For the text-containing cell, return its midpoint in (X, Y) coordinate format. 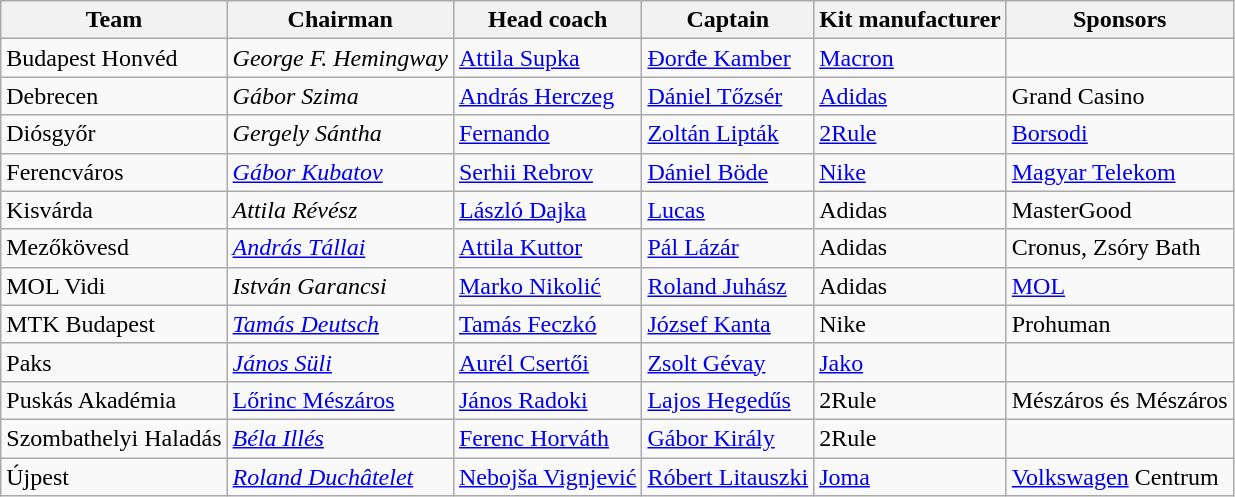
Újpest (114, 477)
Lucas (728, 210)
Szombathelyi Haladás (114, 438)
Pál Lázár (728, 248)
János Radoki (547, 400)
Béla Illés (340, 438)
Mezőkövesd (114, 248)
Serhii Rebrov (547, 172)
Gergely Sántha (340, 134)
Tamás Deutsch (340, 324)
Aurél Csertői (547, 362)
Kisvárda (114, 210)
András Tállai (340, 248)
Magyar Telekom (1120, 172)
Jako (910, 362)
Róbert Litauszki (728, 477)
Volkswagen Centrum (1120, 477)
Paks (114, 362)
Đorđe Kamber (728, 58)
Fernando (547, 134)
Dániel Tőzsér (728, 96)
Gábor Kubatov (340, 172)
Roland Duchâtelet (340, 477)
Budapest Honvéd (114, 58)
Zoltán Lipták (728, 134)
Attila Révész (340, 210)
Gábor Szima (340, 96)
Captain (728, 20)
Ferencváros (114, 172)
Cronus, Zsóry Bath (1120, 248)
MOL Vidi (114, 286)
Puskás Akadémia (114, 400)
MasterGood (1120, 210)
Ferenc Horváth (547, 438)
MOL (1120, 286)
Macron (910, 58)
Gábor Király (728, 438)
Sponsors (1120, 20)
Borsodi (1120, 134)
János Süli (340, 362)
Attila Supka (547, 58)
Lajos Hegedűs (728, 400)
Kit manufacturer (910, 20)
István Garancsi (340, 286)
Dániel Böde (728, 172)
Chairman (340, 20)
Debrecen (114, 96)
József Kanta (728, 324)
Prohuman (1120, 324)
Nebojša Vignjević (547, 477)
Attila Kuttor (547, 248)
Marko Nikolić (547, 286)
MTK Budapest (114, 324)
Lőrinc Mészáros (340, 400)
George F. Hemingway (340, 58)
László Dajka (547, 210)
Tamás Feczkó (547, 324)
Mészáros és Mészáros (1120, 400)
András Herczeg (547, 96)
Joma (910, 477)
Diósgyőr (114, 134)
Head coach (547, 20)
Team (114, 20)
Zsolt Gévay (728, 362)
Roland Juhász (728, 286)
Grand Casino (1120, 96)
